Locate the cell with the specified text and output its [X, Y] center coordinate. 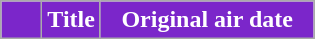
Title [72, 20]
Original air date [207, 20]
